Find where the given text appears and provide that cell's center as (x, y) coordinate. 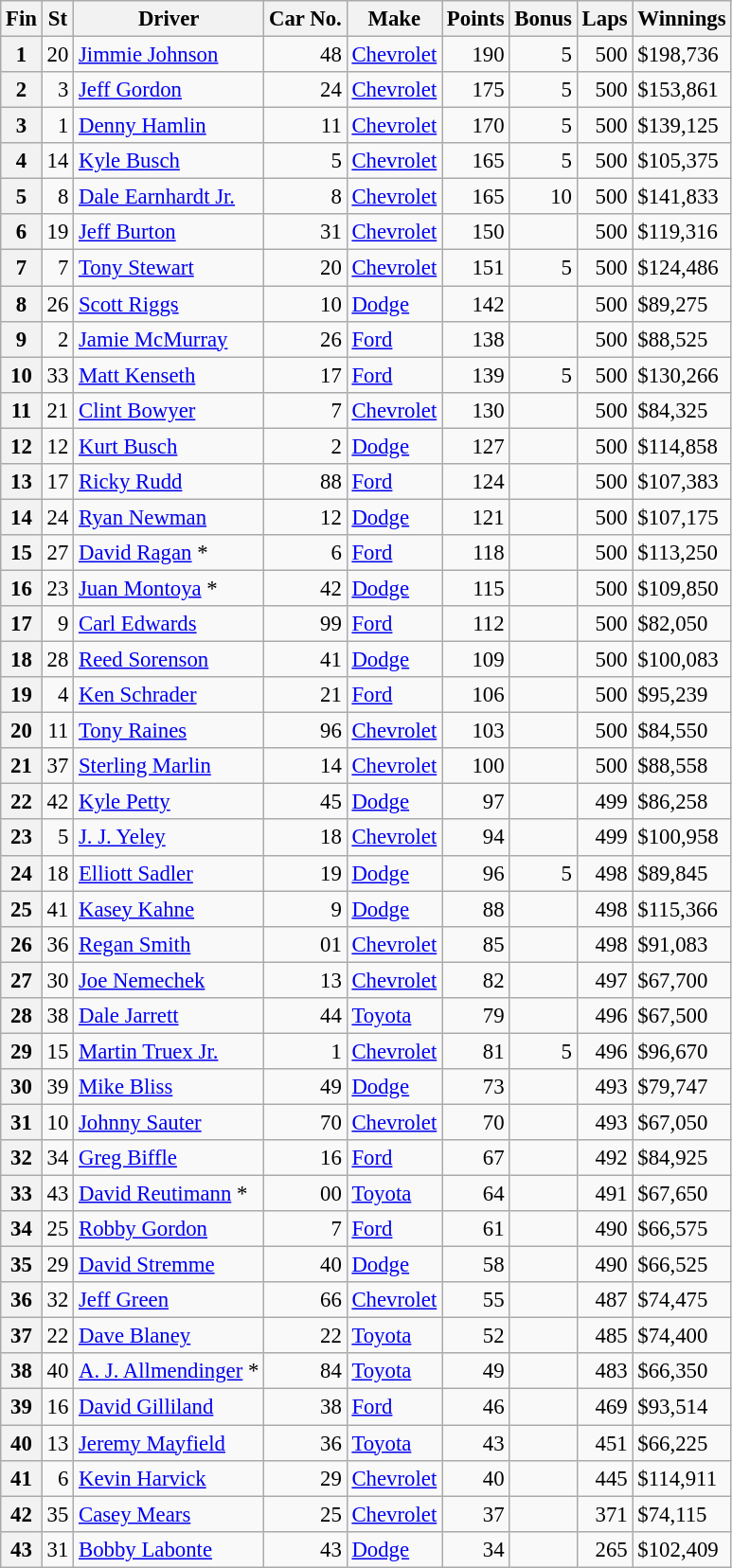
$84,550 (682, 731)
$115,366 (682, 909)
$96,670 (682, 1051)
Jeremy Mayfield (169, 1443)
Kevin Harvick (169, 1478)
$74,115 (682, 1514)
45 (305, 802)
$66,225 (682, 1443)
58 (475, 1265)
190 (475, 55)
$113,250 (682, 553)
$91,083 (682, 944)
$100,958 (682, 838)
492 (604, 1158)
$66,350 (682, 1372)
$102,409 (682, 1549)
138 (475, 339)
127 (475, 446)
$139,125 (682, 126)
A. J. Allmendinger * (169, 1372)
139 (475, 375)
Ken Schrader (169, 695)
124 (475, 482)
Jimmie Johnson (169, 55)
Jeff Gordon (169, 90)
Sterling Marlin (169, 766)
$74,400 (682, 1336)
Martin Truex Jr. (169, 1051)
44 (305, 1016)
00 (305, 1194)
Robby Gordon (169, 1229)
David Gilliland (169, 1407)
Kurt Busch (169, 446)
112 (475, 624)
Kyle Busch (169, 161)
$82,050 (682, 624)
67 (475, 1158)
$153,861 (682, 90)
Kyle Petty (169, 802)
$89,275 (682, 304)
85 (475, 944)
81 (475, 1051)
150 (475, 232)
Driver (169, 19)
David Stremme (169, 1265)
Ryan Newman (169, 517)
52 (475, 1336)
$67,650 (682, 1194)
Scott Riggs (169, 304)
48 (305, 55)
Regan Smith (169, 944)
497 (604, 980)
Mike Bliss (169, 1087)
Joe Nemechek (169, 980)
130 (475, 410)
103 (475, 731)
Jeff Burton (169, 232)
David Reutimann * (169, 1194)
Tony Raines (169, 731)
$100,083 (682, 660)
Carl Edwards (169, 624)
$114,858 (682, 446)
Winnings (682, 19)
$109,850 (682, 588)
483 (604, 1372)
$66,575 (682, 1229)
469 (604, 1407)
82 (475, 980)
371 (604, 1514)
$86,258 (682, 802)
Denny Hamlin (169, 126)
Car No. (305, 19)
491 (604, 1194)
Fin (22, 19)
Dave Blaney (169, 1336)
66 (305, 1300)
121 (475, 517)
$67,500 (682, 1016)
Casey Mears (169, 1514)
265 (604, 1549)
Elliott Sadler (169, 873)
$79,747 (682, 1087)
Jamie McMurray (169, 339)
$67,050 (682, 1122)
Jeff Green (169, 1300)
487 (604, 1300)
99 (305, 624)
61 (475, 1229)
$84,925 (682, 1158)
St (57, 19)
$105,375 (682, 161)
Kasey Kahne (169, 909)
$107,383 (682, 482)
451 (604, 1443)
Juan Montoya * (169, 588)
Greg Biffle (169, 1158)
Points (475, 19)
$89,845 (682, 873)
46 (475, 1407)
Matt Kenseth (169, 375)
$124,486 (682, 268)
Laps (604, 19)
$141,833 (682, 197)
Make (394, 19)
$84,325 (682, 410)
118 (475, 553)
Dale Earnhardt Jr. (169, 197)
$198,736 (682, 55)
142 (475, 304)
Reed Sorenson (169, 660)
79 (475, 1016)
100 (475, 766)
$130,266 (682, 375)
106 (475, 695)
445 (604, 1478)
109 (475, 660)
$67,700 (682, 980)
Ricky Rudd (169, 482)
J. J. Yeley (169, 838)
$74,475 (682, 1300)
$114,911 (682, 1478)
Johnny Sauter (169, 1122)
$95,239 (682, 695)
151 (475, 268)
175 (475, 90)
Dale Jarrett (169, 1016)
485 (604, 1336)
Bonus (544, 19)
73 (475, 1087)
$107,175 (682, 517)
97 (475, 802)
170 (475, 126)
$88,525 (682, 339)
Bobby Labonte (169, 1549)
$66,525 (682, 1265)
84 (305, 1372)
Clint Bowyer (169, 410)
$93,514 (682, 1407)
55 (475, 1300)
94 (475, 838)
01 (305, 944)
$88,558 (682, 766)
$119,316 (682, 232)
Tony Stewart (169, 268)
64 (475, 1194)
115 (475, 588)
David Ragan * (169, 553)
